Identify which cell holds the provided text, then report its [x, y] central coordinate. 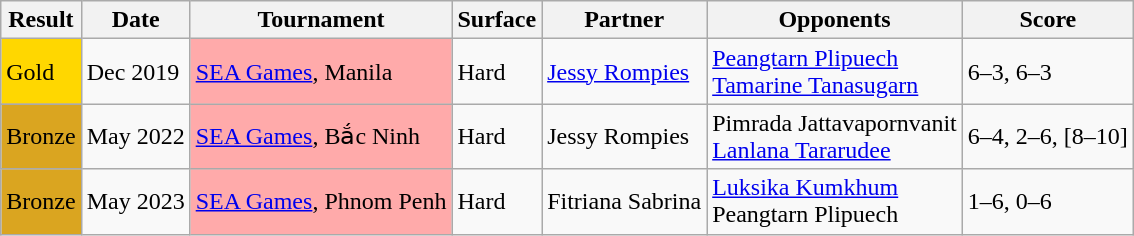
Pimrada Jattavapornvanit Lanlana Tararudee [835, 136]
SEA Games, Bắc Ninh [321, 136]
1–6, 0–6 [1048, 202]
Partner [624, 20]
May 2023 [136, 202]
Result [41, 20]
Score [1048, 20]
6–3, 6–3 [1048, 72]
Peangtarn Plipuech Tamarine Tanasugarn [835, 72]
May 2022 [136, 136]
Surface [497, 20]
Fitriana Sabrina [624, 202]
SEA Games, Phnom Penh [321, 202]
Tournament [321, 20]
Gold [41, 72]
Opponents [835, 20]
Luksika Kumkhum Peangtarn Plipuech [835, 202]
Dec 2019 [136, 72]
SEA Games, Manila [321, 72]
Date [136, 20]
6–4, 2–6, [8–10] [1048, 136]
